Determine the [x, y] coordinate at the center of the cell enclosing the given text.  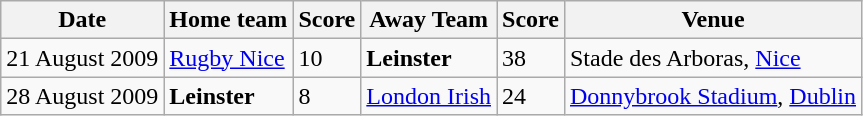
Stade des Arboras, Nice [712, 58]
38 [531, 58]
Donnybrook Stadium, Dublin [712, 96]
Away Team [429, 20]
Date [82, 20]
London Irish [429, 96]
21 August 2009 [82, 58]
28 August 2009 [82, 96]
Rugby Nice [228, 58]
Home team [228, 20]
Venue [712, 20]
8 [327, 96]
10 [327, 58]
24 [531, 96]
